Detect which cell encompasses the target text, then output its [x, y] center coordinate. 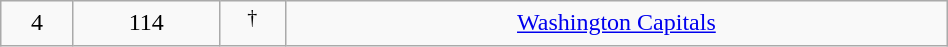
4 [38, 24]
† [252, 24]
Washington Capitals [617, 24]
114 [146, 24]
